From the cell containing the given text, extract its center point as [x, y] coordinate. 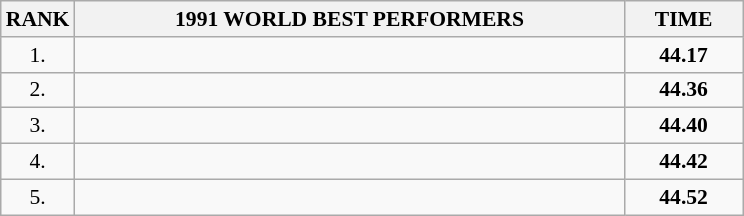
TIME [684, 19]
RANK [38, 19]
2. [38, 90]
44.36 [684, 90]
3. [38, 126]
5. [38, 197]
44.40 [684, 126]
4. [38, 162]
44.52 [684, 197]
44.42 [684, 162]
1991 WORLD BEST PERFORMERS [349, 19]
44.17 [684, 55]
1. [38, 55]
